Extract the (x, y) coordinate from the center of the cell holding the provided text.  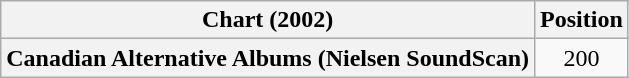
Canadian Alternative Albums (Nielsen SoundScan) (268, 58)
200 (582, 58)
Chart (2002) (268, 20)
Position (582, 20)
